Return [X, Y] of the center of cell containing provided text 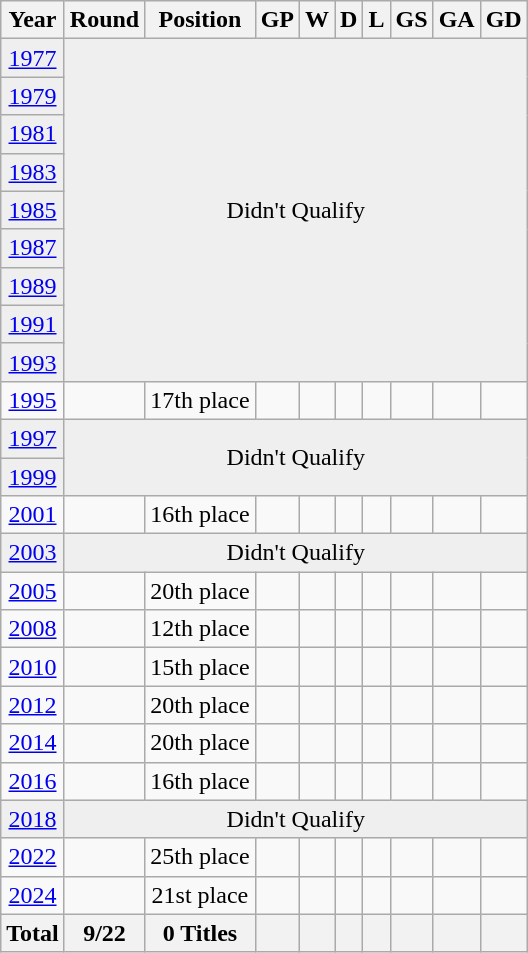
9/22 [104, 933]
2016 [33, 781]
0 Titles [200, 933]
2022 [33, 857]
1981 [33, 134]
1977 [33, 58]
GP [277, 20]
25th place [200, 857]
Year [33, 20]
12th place [200, 629]
2003 [33, 553]
GA [456, 20]
1985 [33, 210]
2005 [33, 591]
21st place [200, 895]
Round [104, 20]
2001 [33, 515]
17th place [200, 400]
1991 [33, 324]
1999 [33, 477]
L [376, 20]
1989 [33, 286]
2024 [33, 895]
2008 [33, 629]
15th place [200, 667]
2012 [33, 705]
1983 [33, 172]
2018 [33, 819]
Position [200, 20]
2014 [33, 743]
1997 [33, 438]
1993 [33, 362]
Total [33, 933]
D [349, 20]
GS [412, 20]
1979 [33, 96]
GD [504, 20]
W [316, 20]
1995 [33, 400]
1987 [33, 248]
2010 [33, 667]
